From the cell containing the given text, extract its center point as (X, Y) coordinate. 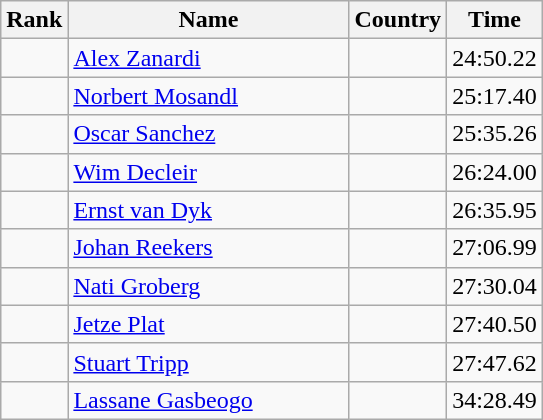
24:50.22 (495, 58)
Ernst van Dyk (208, 210)
Rank (34, 20)
Norbert Mosandl (208, 96)
26:35.95 (495, 210)
Johan Reekers (208, 248)
27:06.99 (495, 248)
Wim Decleir (208, 172)
25:35.26 (495, 134)
34:28.49 (495, 400)
Oscar Sanchez (208, 134)
27:47.62 (495, 362)
Nati Groberg (208, 286)
26:24.00 (495, 172)
Stuart Tripp (208, 362)
Time (495, 20)
Jetze Plat (208, 324)
25:17.40 (495, 96)
Lassane Gasbeogo (208, 400)
Country (398, 20)
27:30.04 (495, 286)
Alex Zanardi (208, 58)
Name (208, 20)
27:40.50 (495, 324)
